Output the [x, y] coordinate of the center of the cell containing the given text.  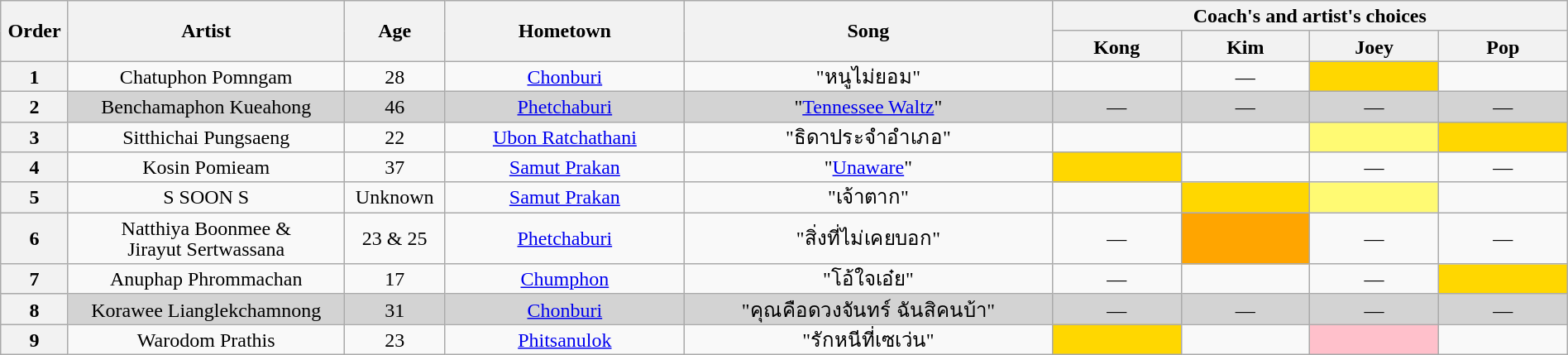
"คุณคือดวงจันทร์ ฉันสิคนบ้า" [868, 309]
Chatuphon Pomngam [206, 76]
"Unaware" [868, 167]
Phitsanulok [564, 339]
Hometown [564, 31]
3 [35, 137]
"หนูไม่ยอม" [868, 76]
23 & 25 [394, 238]
Pop [1503, 46]
Kim [1245, 46]
31 [394, 309]
"เจ้าตาก" [868, 197]
Natthiya Boonmee &Jirayut Sertwassana [206, 238]
7 [35, 280]
Age [394, 31]
Kosin Pomieam [206, 167]
2 [35, 106]
Kong [1116, 46]
Artist [206, 31]
Benchamaphon Kueahong [206, 106]
Coach's and artist's choices [1310, 17]
Anuphap Phrommachan [206, 280]
8 [35, 309]
"รักหนีที่เซเว่น" [868, 339]
46 [394, 106]
1 [35, 76]
Song [868, 31]
Order [35, 31]
Unknown [394, 197]
S SOON S [206, 197]
17 [394, 280]
"โอ้ใจเอ๋ย" [868, 280]
5 [35, 197]
"Tennessee Waltz" [868, 106]
22 [394, 137]
4 [35, 167]
6 [35, 238]
Warodom Prathis [206, 339]
23 [394, 339]
Joey [1374, 46]
Chumphon [564, 280]
"ธิดาประจําอําเภอ" [868, 137]
Korawee Lianglekchamnong [206, 309]
28 [394, 76]
37 [394, 167]
Ubon Ratchathani [564, 137]
9 [35, 339]
Sitthichai Pungsaeng [206, 137]
"สิ่งที่ไม่เคยบอก" [868, 238]
